Find where the given text appears and provide that cell's center as [x, y] coordinate. 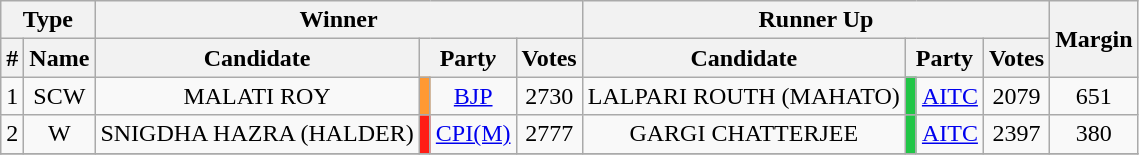
LALPARI ROUTH (MAHATO) [744, 96]
SNIGDHA HAZRA (HALDER) [257, 134]
2397 [1016, 134]
W [60, 134]
Type [48, 20]
651 [1094, 96]
BJP [473, 96]
MALATI ROY [257, 96]
2777 [549, 134]
Name [60, 58]
Margin [1094, 39]
380 [1094, 134]
Winner [338, 20]
GARGI CHATTERJEE [744, 134]
Runner Up [816, 20]
2079 [1016, 96]
1 [12, 96]
2 [12, 134]
CPI(M) [473, 134]
SCW [60, 96]
# [12, 58]
2730 [549, 96]
